For the text-containing cell, return its midpoint in [X, Y] coordinate format. 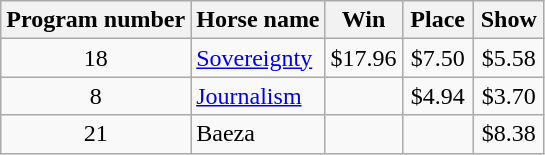
Win [364, 20]
Sovereignty [258, 58]
Program number [96, 20]
21 [96, 134]
Place [438, 20]
$17.96 [364, 58]
Journalism [258, 96]
8 [96, 96]
$5.58 [508, 58]
$7.50 [438, 58]
Show [508, 20]
Baeza [258, 134]
$3.70 [508, 96]
18 [96, 58]
$4.94 [438, 96]
$8.38 [508, 134]
Horse name [258, 20]
